Find where the given text appears and provide that cell's center as [x, y] coordinate. 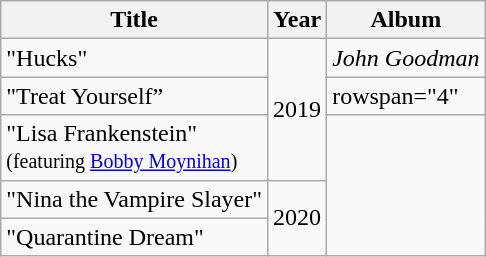
"Nina the Vampire Slayer" [134, 199]
rowspan="4" [406, 96]
"Lisa Frankenstein"(featuring Bobby Moynihan) [134, 148]
2019 [298, 110]
Album [406, 20]
"Quarantine Dream" [134, 237]
Title [134, 20]
"Treat Yourself” [134, 96]
2020 [298, 218]
"Hucks" [134, 58]
Year [298, 20]
John Goodman [406, 58]
